For the text-containing cell, return its midpoint in (X, Y) coordinate format. 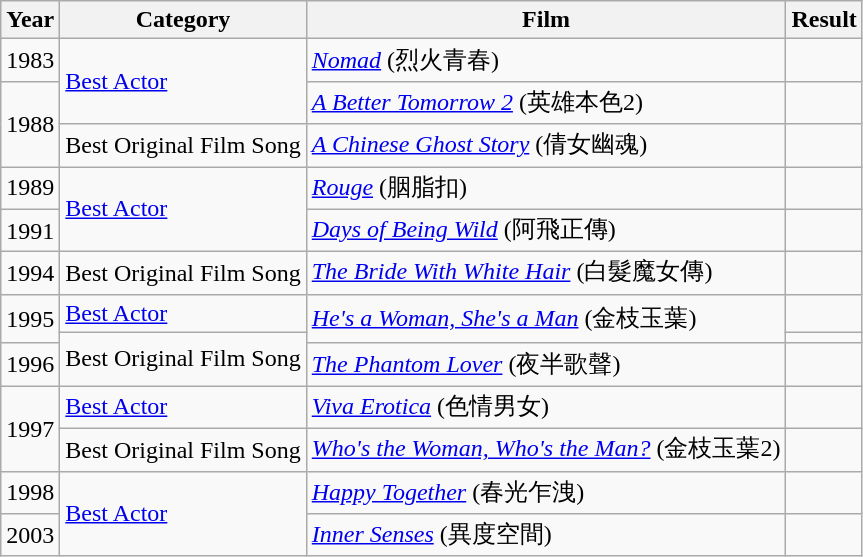
Nomad (烈火青春) (546, 60)
2003 (30, 536)
Category (183, 20)
Viva Erotica (色情男女) (546, 408)
1989 (30, 188)
1991 (30, 230)
Days of Being Wild (阿飛正傳) (546, 230)
A Chinese Ghost Story (倩女幽魂) (546, 146)
Film (546, 20)
He's a Woman, She's a Man (金枝玉葉) (546, 318)
1983 (30, 60)
A Better Tomorrow 2 (英雄本色2) (546, 102)
Who's the Woman, Who's the Man? (金枝玉葉2) (546, 450)
The Phantom Lover (夜半歌聲) (546, 364)
1995 (30, 318)
Inner Senses (異度空間) (546, 536)
1997 (30, 428)
1988 (30, 124)
1994 (30, 274)
1998 (30, 492)
Rouge (胭脂扣) (546, 188)
Happy Together (春光乍洩) (546, 492)
The Bride With White Hair (白髮魔女傳) (546, 274)
1996 (30, 364)
Year (30, 20)
Result (824, 20)
